Search for the cell housing the specified text and yield its [X, Y] center coordinate. 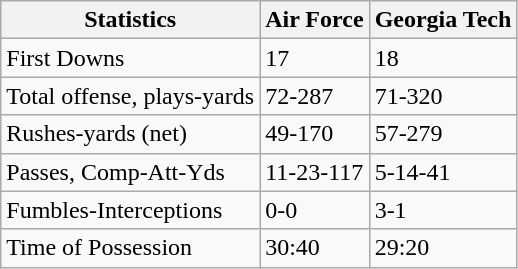
Total offense, plays-yards [130, 96]
72-287 [314, 96]
Statistics [130, 20]
Fumbles-Interceptions [130, 210]
57-279 [443, 134]
Georgia Tech [443, 20]
49-170 [314, 134]
First Downs [130, 58]
5-14-41 [443, 172]
71-320 [443, 96]
30:40 [314, 248]
3-1 [443, 210]
11-23-117 [314, 172]
Rushes-yards (net) [130, 134]
Time of Possession [130, 248]
18 [443, 58]
Air Force [314, 20]
Passes, Comp-Att-Yds [130, 172]
29:20 [443, 248]
17 [314, 58]
0-0 [314, 210]
